Find where the given text appears and provide that cell's center as [x, y] coordinate. 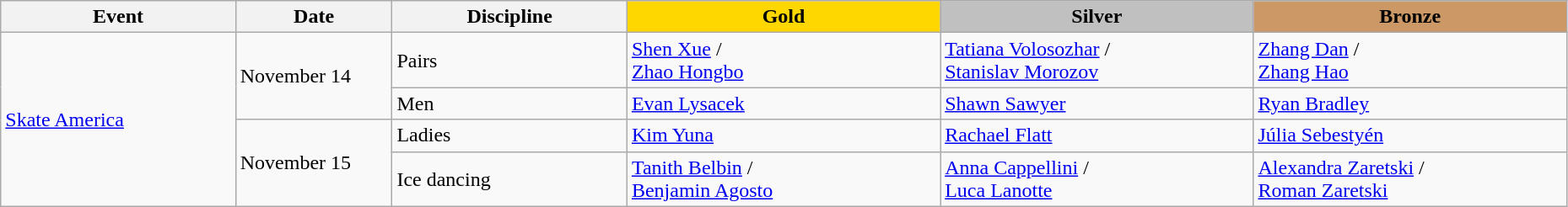
Zhang Dan / Zhang Hao [1410, 61]
Gold [783, 17]
Ice dancing [509, 178]
Bronze [1410, 17]
Anna Cappellini / Luca Lanotte [1097, 178]
November 14 [314, 76]
Tatiana Volosozhar / Stanislav Morozov [1097, 61]
Shen Xue / Zhao Hongbo [783, 61]
Ryan Bradley [1410, 103]
Shawn Sawyer [1097, 103]
Ladies [509, 135]
Event [118, 17]
Tanith Belbin / Benjamin Agosto [783, 178]
Date [314, 17]
Skate America [118, 119]
Kim Yuna [783, 135]
Discipline [509, 17]
Silver [1097, 17]
Júlia Sebestyén [1410, 135]
November 15 [314, 163]
Evan Lysacek [783, 103]
Pairs [509, 61]
Rachael Flatt [1097, 135]
Alexandra Zaretski / Roman Zaretski [1410, 178]
Men [509, 103]
